Return the [x, y] coordinate for the center point of the cell that contains the specified text.  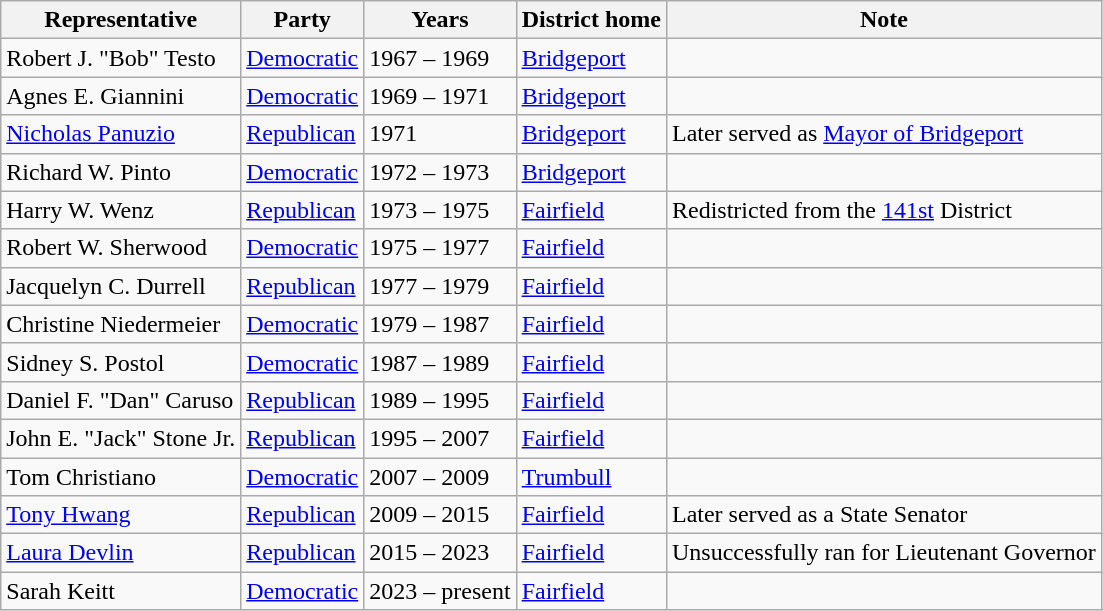
1967 – 1969 [440, 58]
1971 [440, 134]
District home [591, 20]
Party [302, 20]
1969 – 1971 [440, 96]
Trumbull [591, 477]
Note [884, 20]
2009 – 2015 [440, 515]
Robert W. Sherwood [121, 248]
1973 – 1975 [440, 210]
Agnes E. Giannini [121, 96]
Unsuccessfully ran for Lieutenant Governor [884, 553]
1975 – 1977 [440, 248]
1972 – 1973 [440, 172]
2007 – 2009 [440, 477]
Sarah Keitt [121, 591]
1989 – 1995 [440, 400]
1977 – 1979 [440, 286]
John E. "Jack" Stone Jr. [121, 438]
Tony Hwang [121, 515]
Sidney S. Postol [121, 362]
Laura Devlin [121, 553]
Later served as a State Senator [884, 515]
Nicholas Panuzio [121, 134]
Redistricted from the 141st District [884, 210]
Christine Niedermeier [121, 324]
Later served as Mayor of Bridgeport [884, 134]
Tom Christiano [121, 477]
2015 – 2023 [440, 553]
Richard W. Pinto [121, 172]
Daniel F. "Dan" Caruso [121, 400]
1987 – 1989 [440, 362]
Harry W. Wenz [121, 210]
Representative [121, 20]
Years [440, 20]
Jacquelyn C. Durrell [121, 286]
Robert J. "Bob" Testo [121, 58]
1995 – 2007 [440, 438]
1979 – 1987 [440, 324]
2023 – present [440, 591]
